Return the (x, y) coordinate for the center point of the cell that contains the specified text.  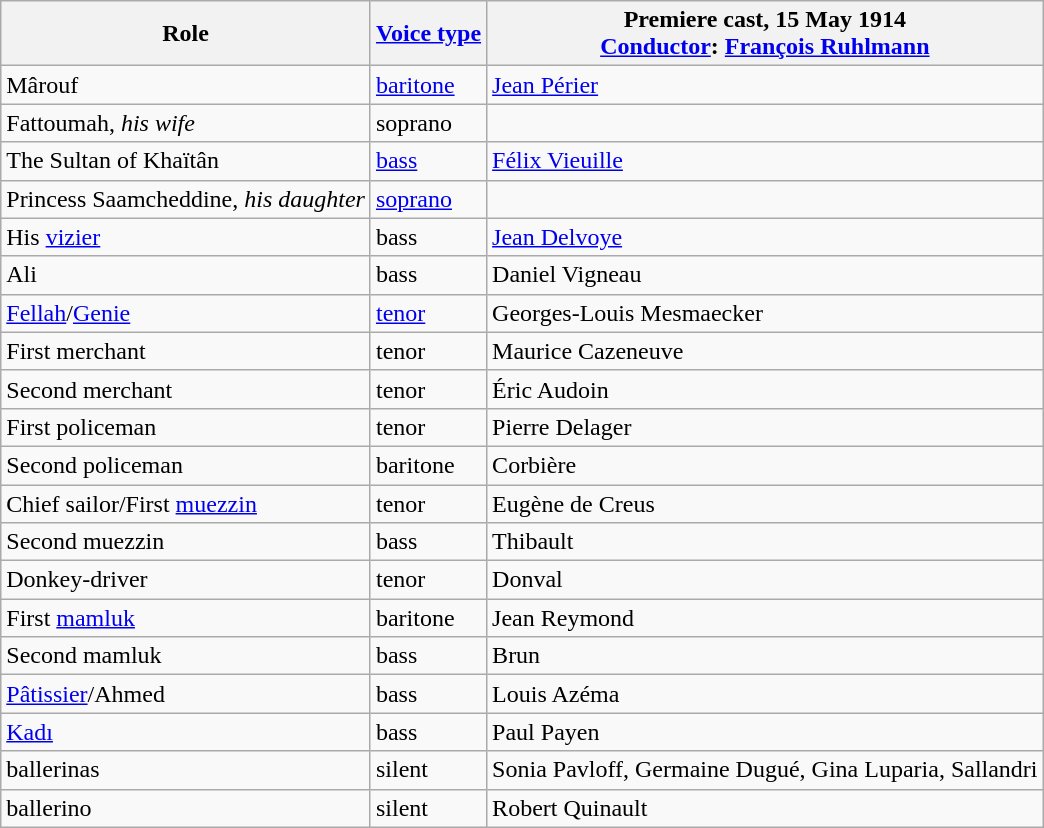
Jean Reymond (765, 618)
Éric Audoin (765, 389)
Brun (765, 656)
Eugène de Creus (765, 503)
Pierre Delager (765, 427)
Georges-Louis Mesmaecker (765, 313)
Second muezzin (186, 542)
Jean Périer (765, 85)
Princess Saamcheddine, his daughter (186, 199)
Louis Azéma (765, 694)
Robert Quinault (765, 808)
Thibault (765, 542)
Pâtissier/Ahmed (186, 694)
Jean Delvoye (765, 237)
Donval (765, 580)
ballerino (186, 808)
Second mamluk (186, 656)
Voice type (428, 34)
Donkey-driver (186, 580)
First mamluk (186, 618)
Role (186, 34)
First policeman (186, 427)
Ali (186, 275)
ballerinas (186, 770)
Chief sailor/First muezzin (186, 503)
Mârouf (186, 85)
The Sultan of Khaïtân (186, 161)
Sonia Pavloff, Germaine Dugué, Gina Luparia, Sallandri (765, 770)
Corbière (765, 465)
Fattoumah, his wife (186, 123)
Kadı (186, 732)
Second merchant (186, 389)
First merchant (186, 351)
His vizier (186, 237)
Paul Payen (765, 732)
Premiere cast, 15 May 1914Conductor: François Ruhlmann (765, 34)
Second policeman (186, 465)
Maurice Cazeneuve (765, 351)
Félix Vieuille (765, 161)
Daniel Vigneau (765, 275)
Fellah/Genie (186, 313)
